Find where the given text appears and provide that cell's center as [X, Y] coordinate. 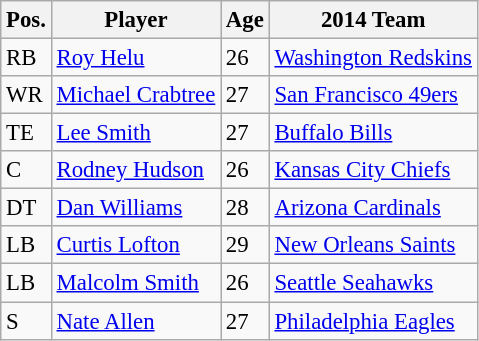
Player [136, 20]
C [26, 170]
Pos. [26, 20]
29 [246, 245]
2014 Team [373, 20]
Age [246, 20]
Roy Helu [136, 58]
DT [26, 208]
S [26, 321]
TE [26, 133]
Seattle Seahawks [373, 283]
Philadelphia Eagles [373, 321]
Arizona Cardinals [373, 208]
Dan Williams [136, 208]
Curtis Lofton [136, 245]
Malcolm Smith [136, 283]
Rodney Hudson [136, 170]
Kansas City Chiefs [373, 170]
Nate Allen [136, 321]
28 [246, 208]
New Orleans Saints [373, 245]
Lee Smith [136, 133]
WR [26, 95]
RB [26, 58]
Michael Crabtree [136, 95]
Buffalo Bills [373, 133]
San Francisco 49ers [373, 95]
Washington Redskins [373, 58]
